Detect which cell encompasses the target text, then output its [X, Y] center coordinate. 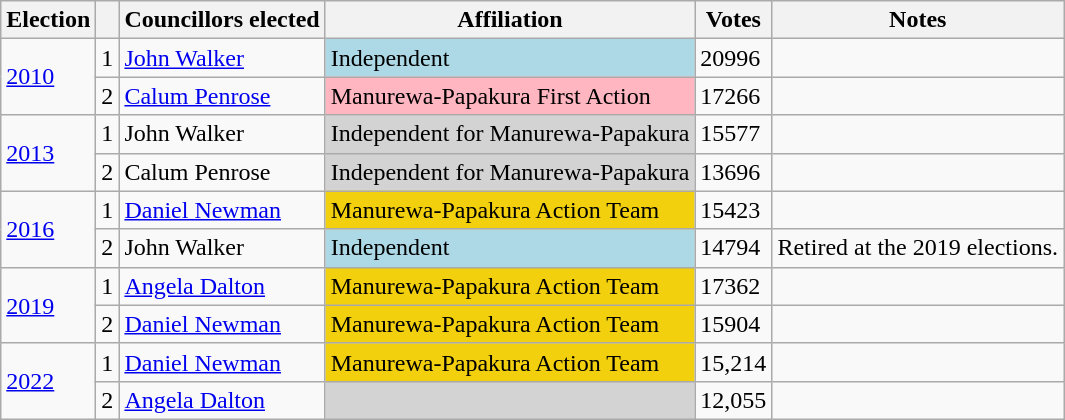
15577 [734, 134]
2010 [48, 77]
2019 [48, 305]
Notes [918, 20]
Councillors elected [222, 20]
2016 [48, 229]
20996 [734, 58]
Election [48, 20]
15,214 [734, 362]
2013 [48, 153]
15904 [734, 324]
15423 [734, 210]
2022 [48, 381]
Retired at the 2019 elections. [918, 248]
14794 [734, 248]
Manurewa-Papakura First Action [510, 96]
12,055 [734, 400]
17362 [734, 286]
13696 [734, 172]
Affiliation [510, 20]
17266 [734, 96]
Votes [734, 20]
